Output the (X, Y) coordinate of the center of the cell containing the given text.  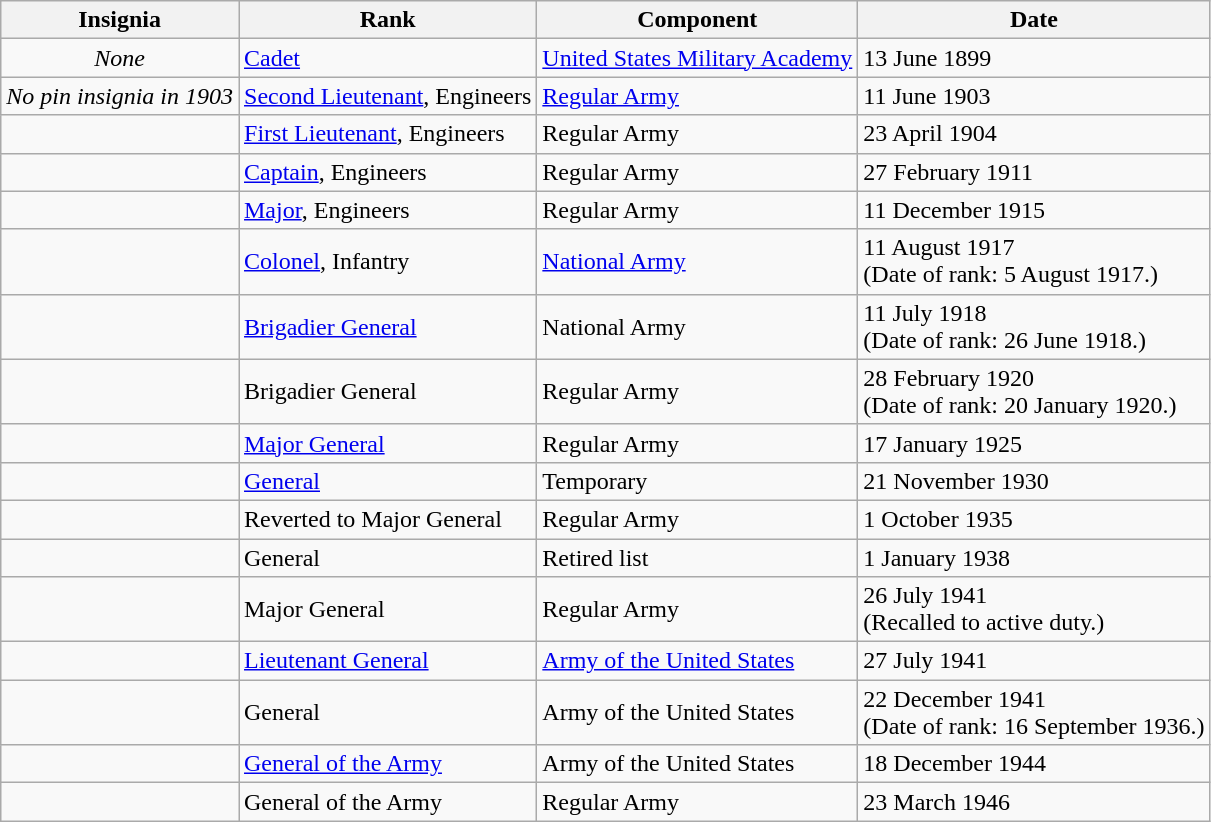
Colonel, Infantry (387, 262)
First Lieutenant, Engineers (387, 134)
Retired list (698, 557)
18 December 1944 (1034, 764)
None (120, 58)
11 July 1918(Date of rank: 26 June 1918.) (1034, 326)
27 July 1941 (1034, 661)
21 November 1930 (1034, 481)
Reverted to Major General (387, 519)
26 July 1941(Recalled to active duty.) (1034, 610)
Insignia (120, 20)
Major, Engineers (387, 210)
Captain, Engineers (387, 172)
Rank (387, 20)
Lieutenant General (387, 661)
1 January 1938 (1034, 557)
22 December 1941(Date of rank: 16 September 1936.) (1034, 712)
Component (698, 20)
11 June 1903 (1034, 96)
Temporary (698, 481)
1 October 1935 (1034, 519)
28 February 1920(Date of rank: 20 January 1920.) (1034, 392)
11 December 1915 (1034, 210)
Date (1034, 20)
17 January 1925 (1034, 443)
11 August 1917(Date of rank: 5 August 1917.) (1034, 262)
13 June 1899 (1034, 58)
No pin insignia in 1903 (120, 96)
27 February 1911 (1034, 172)
Second Lieutenant, Engineers (387, 96)
Cadet (387, 58)
23 March 1946 (1034, 802)
23 April 1904 (1034, 134)
United States Military Academy (698, 58)
